Scan for the cell matching the given text and deliver its (x, y) coordinate at center. 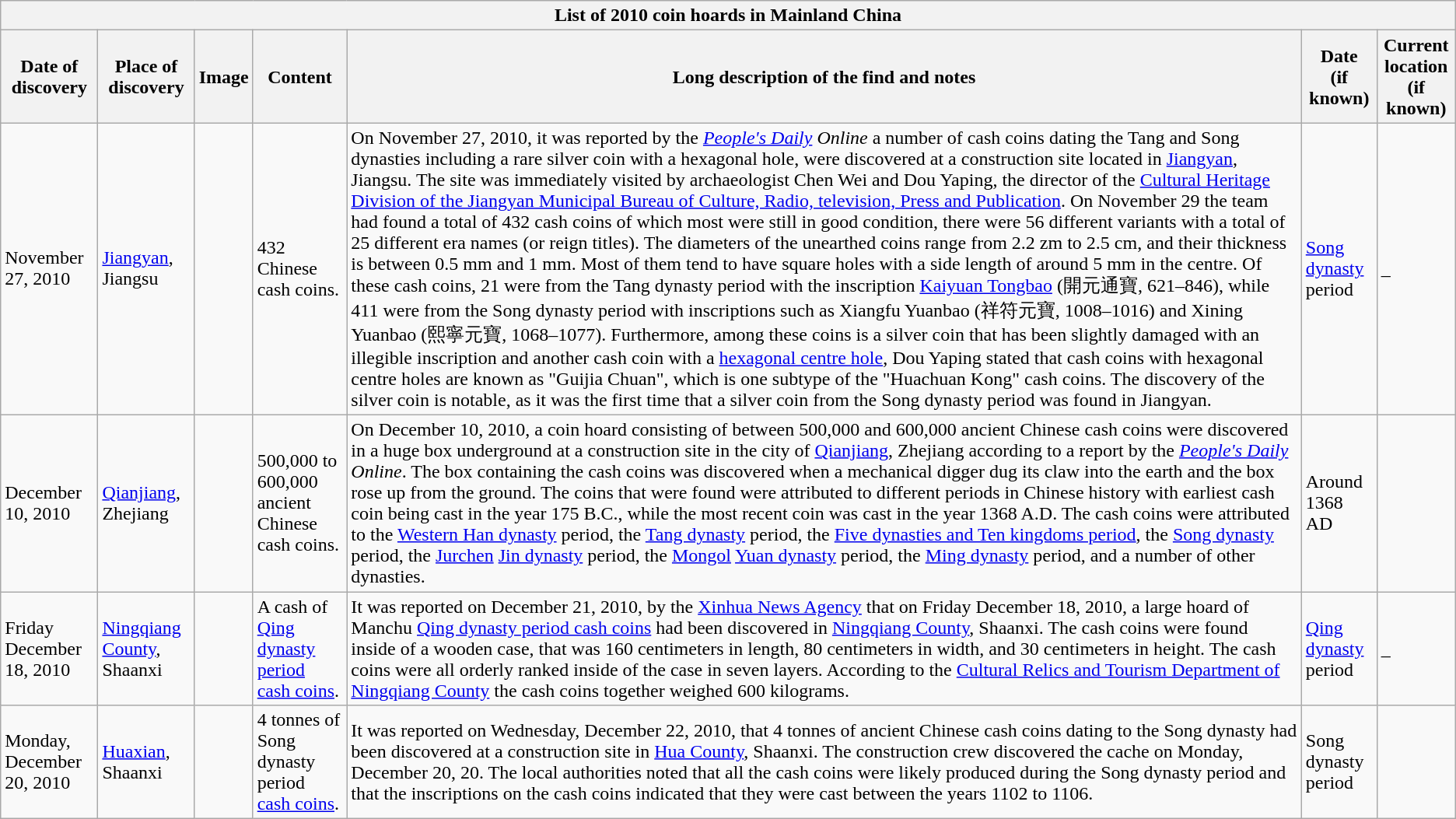
Around 1368 AD (1339, 502)
November 27, 2010 (50, 269)
432 Chinese cash coins. (300, 269)
December 10, 2010 (50, 502)
Date of discovery (50, 76)
Friday December 18, 2010 (50, 648)
Content (300, 76)
List of 2010 coin hoards in Mainland China (728, 16)
Place of discovery (146, 76)
Current location(if known) (1416, 76)
4 tonnes of Song dynasty period cash coins. (300, 762)
500,000 to 600,000 ancient Chinese cash coins. (300, 502)
Image (224, 76)
Date(if known) (1339, 76)
Qing dynasty period (1339, 648)
Huaxian, Shaanxi (146, 762)
A cash of Qing dynasty period cash coins. (300, 648)
Monday, December 20, 2010 (50, 762)
Qianjiang, Zhejiang (146, 502)
Ningqiang County, Shaanxi (146, 648)
Jiangyan, Jiangsu (146, 269)
Long description of the find and notes (824, 76)
